From the cell containing the given text, extract its center point as (X, Y) coordinate. 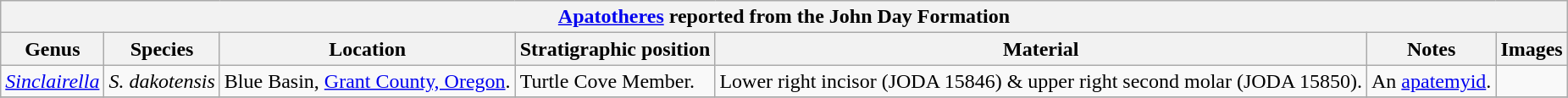
Turtle Cove Member. (615, 81)
Notes (1431, 49)
Genus (53, 49)
Apatotheres reported from the John Day Formation (784, 17)
Lower right incisor (JODA 15846) & upper right second molar (JODA 15850). (1041, 81)
Blue Basin, Grant County, Oregon. (368, 81)
Stratigraphic position (615, 49)
Material (1041, 49)
An apatemyid. (1431, 81)
Species (162, 49)
S. dakotensis (162, 81)
Sinclairella (53, 81)
Images (1532, 49)
Location (368, 49)
